From the cell containing the given text, extract its center point as (X, Y) coordinate. 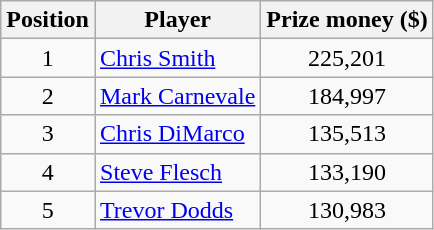
1 (48, 58)
Mark Carnevale (177, 96)
135,513 (347, 134)
Chris DiMarco (177, 134)
5 (48, 210)
Chris Smith (177, 58)
225,201 (347, 58)
Player (177, 20)
184,997 (347, 96)
Trevor Dodds (177, 210)
Steve Flesch (177, 172)
4 (48, 172)
133,190 (347, 172)
2 (48, 96)
Prize money ($) (347, 20)
Position (48, 20)
130,983 (347, 210)
3 (48, 134)
